Detect which cell encompasses the target text, then output its (x, y) center coordinate. 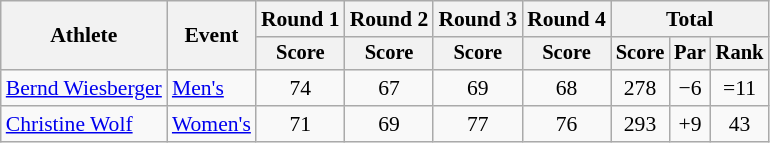
278 (640, 88)
74 (300, 88)
Men's (212, 88)
293 (640, 124)
67 (390, 88)
+9 (690, 124)
71 (300, 124)
Round 3 (478, 19)
77 (478, 124)
Bernd Wiesberger (84, 88)
43 (740, 124)
Athlete (84, 36)
Round 4 (566, 19)
Round 1 (300, 19)
76 (566, 124)
Event (212, 36)
Par (690, 54)
68 (566, 88)
Rank (740, 54)
=11 (740, 88)
−6 (690, 88)
Total (690, 19)
Christine Wolf (84, 124)
Women's (212, 124)
Round 2 (390, 19)
